From the cell containing the given text, extract its center point as [X, Y] coordinate. 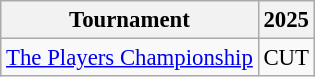
Tournament [130, 20]
The Players Championship [130, 58]
CUT [286, 58]
2025 [286, 20]
